Capture the cell that displays the provided text and extract its (x, y) central coordinate. 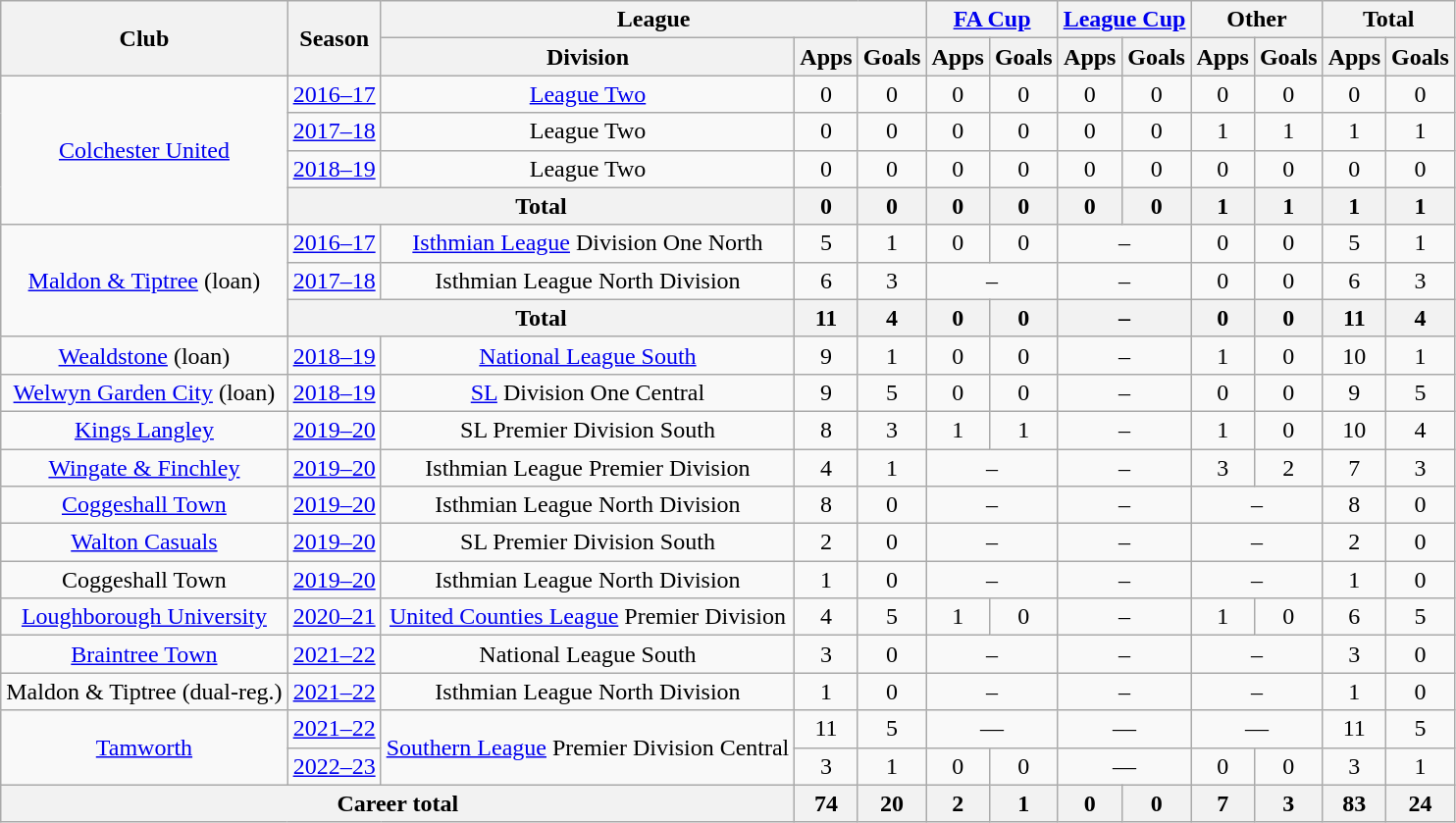
Southern League Premier Division Central (588, 747)
2022–23 (334, 766)
SL Division One Central (588, 392)
Other (1257, 20)
Tamworth (144, 747)
Welwyn Garden City (loan) (144, 392)
Season (334, 38)
Isthmian League Division One North (588, 243)
Club (144, 38)
Maldon & Tiptree (dual-reg.) (144, 692)
Career total (398, 803)
74 (826, 803)
Kings Langley (144, 430)
United Counties League Premier Division (588, 617)
2020–21 (334, 617)
Braintree Town (144, 654)
Loughborough University (144, 617)
Maldon & Tiptree (loan) (144, 281)
Division (588, 57)
Colchester United (144, 150)
20 (892, 803)
24 (1421, 803)
83 (1354, 803)
Walton Casuals (144, 542)
Isthmian League Premier Division (588, 468)
League (653, 20)
Wealdstone (loan) (144, 355)
FA Cup (992, 20)
Wingate & Finchley (144, 468)
League Cup (1124, 20)
